Determine the [X, Y] coordinate at the center of the cell enclosing the given text.  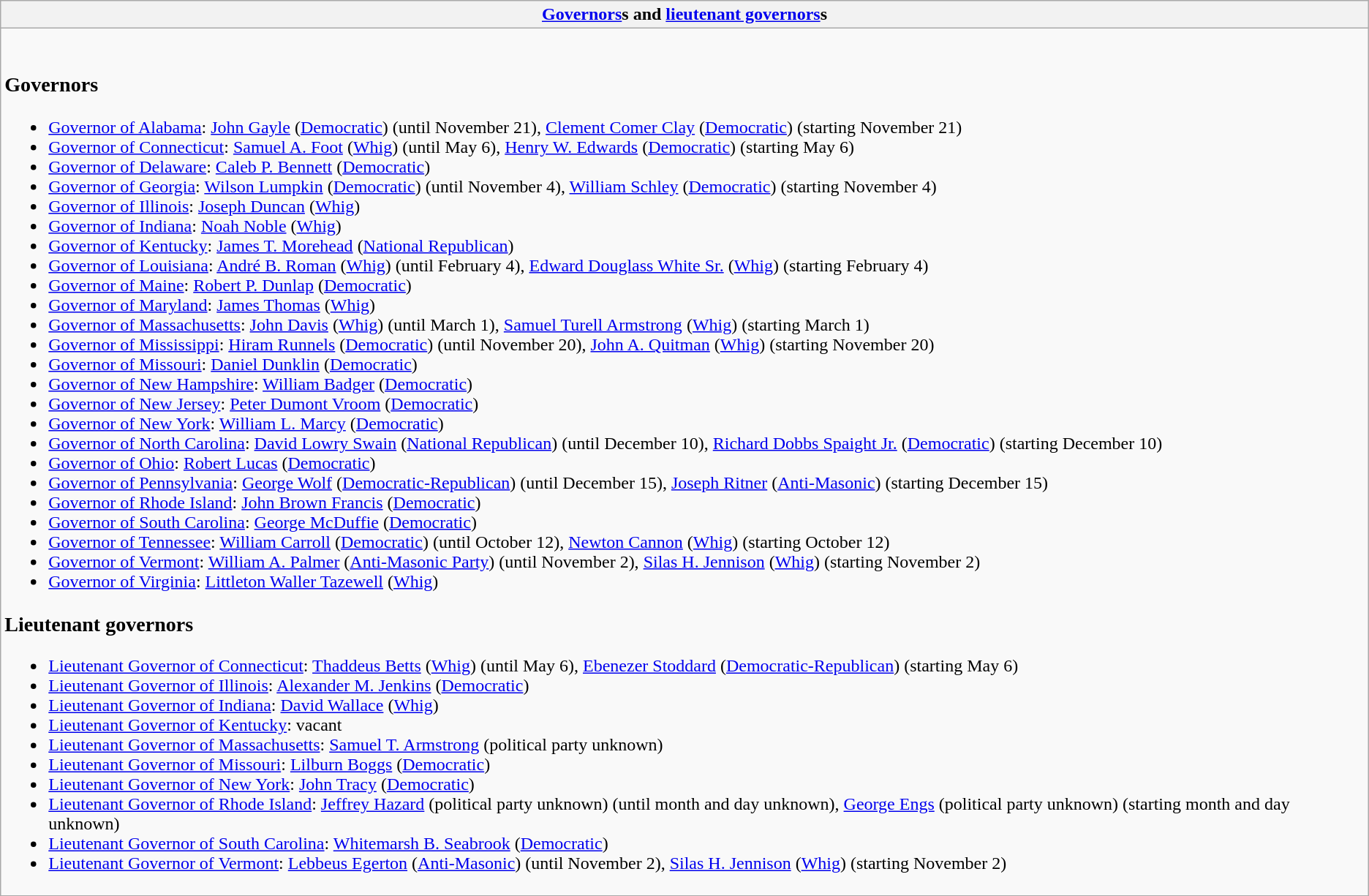
Governorss and lieutenant governorss [684, 15]
